Capture the cell that displays the provided text and extract its (X, Y) central coordinate. 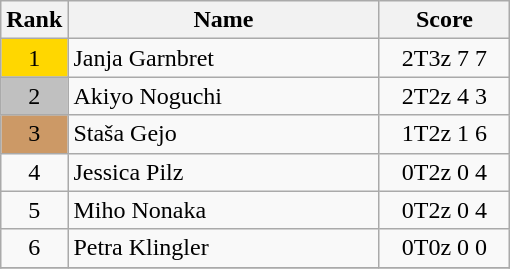
1T2z 1 6 (444, 134)
3 (34, 134)
5 (34, 210)
1 (34, 58)
Jessica Pilz (224, 172)
2T3z 7 7 (444, 58)
Akiyo Noguchi (224, 96)
0T0z 0 0 (444, 248)
6 (34, 248)
Janja Garnbret (224, 58)
2T2z 4 3 (444, 96)
2 (34, 96)
Score (444, 20)
Name (224, 20)
4 (34, 172)
Staša Gejo (224, 134)
Petra Klingler (224, 248)
Rank (34, 20)
Miho Nonaka (224, 210)
